Output the [X, Y] coordinate of the center of the cell containing the given text.  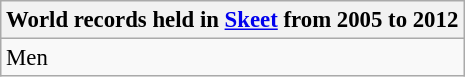
World records held in Skeet from 2005 to 2012 [232, 20]
Men [232, 58]
